Capture the cell that displays the provided text and extract its (x, y) central coordinate. 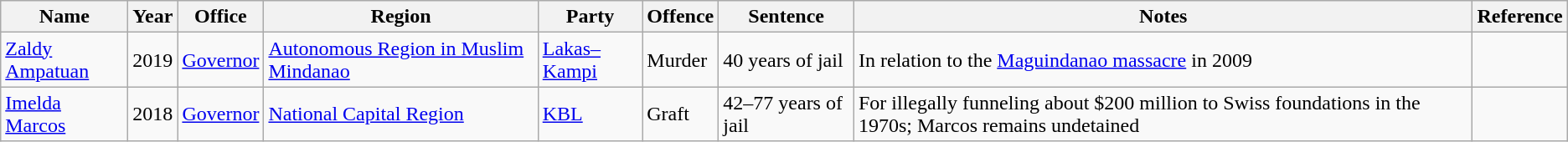
2018 (152, 114)
KBL (590, 114)
40 years of jail (787, 60)
2019 (152, 60)
Lakas–Kampi (590, 60)
Office (221, 17)
Sentence (787, 17)
Imelda Marcos (64, 114)
Autonomous Region in Muslim Mindanao (400, 60)
Graft (680, 114)
Year (152, 17)
In relation to the Maguindanao massacre in 2009 (1163, 60)
Offence (680, 17)
For illegally funneling about $200 million to Swiss foundations in the 1970s; Marcos remains undetained (1163, 114)
Region (400, 17)
Party (590, 17)
National Capital Region (400, 114)
Murder (680, 60)
42–77 years of jail (787, 114)
Name (64, 17)
Zaldy Ampatuan (64, 60)
Notes (1163, 17)
Reference (1519, 17)
